Output the [x, y] coordinate of the center of the cell containing the given text.  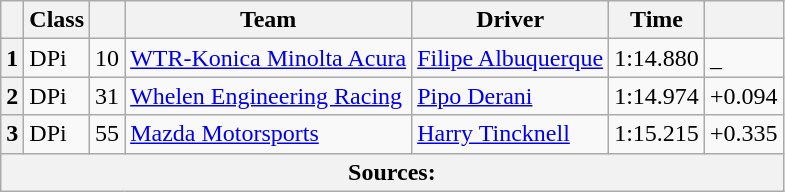
1:14.880 [657, 58]
+0.335 [744, 134]
2 [12, 96]
Whelen Engineering Racing [268, 96]
1:15.215 [657, 134]
Class [57, 20]
10 [108, 58]
55 [108, 134]
Mazda Motorsports [268, 134]
3 [12, 134]
WTR-Konica Minolta Acura [268, 58]
Team [268, 20]
Driver [510, 20]
+0.094 [744, 96]
1:14.974 [657, 96]
Time [657, 20]
Harry Tincknell [510, 134]
31 [108, 96]
1 [12, 58]
Sources: [392, 172]
Pipo Derani [510, 96]
Filipe Albuquerque [510, 58]
_ [744, 58]
